For the text-containing cell, return its midpoint in [x, y] coordinate format. 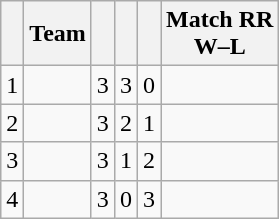
Team [58, 34]
Match RR W–L [220, 34]
4 [12, 199]
